Detect which cell encompasses the target text, then output its [x, y] center coordinate. 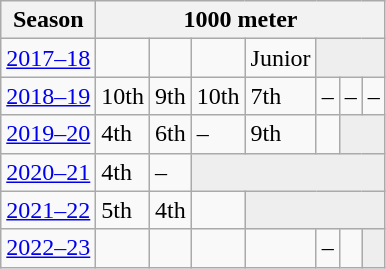
1000 meter [240, 20]
2022–23 [48, 248]
2021–22 [48, 210]
Season [48, 20]
6th [171, 134]
Junior [280, 58]
2019–20 [48, 134]
5th [123, 210]
7th [280, 96]
2018–19 [48, 96]
2017–18 [48, 58]
2020–21 [48, 172]
